Pinpoint the cell where the given text exists, returning its (x, y) midpoint coordinate. 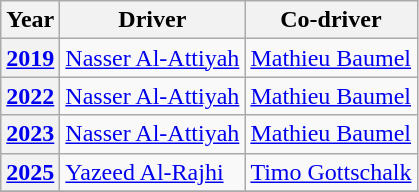
Timo Gottschalk (331, 172)
2022 (30, 96)
Driver (152, 20)
Co-driver (331, 20)
Year (30, 20)
2019 (30, 58)
2025 (30, 172)
Yazeed Al-Rajhi (152, 172)
2023 (30, 134)
